Output the (x, y) coordinate of the center of the cell containing the given text.  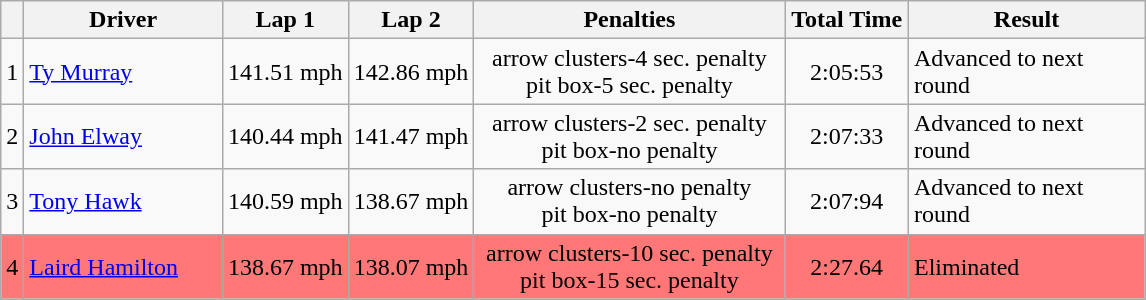
1 (12, 72)
2:05:53 (847, 72)
arrow clusters-no penaltypit box-no penalty (630, 202)
2 (12, 136)
Tony Hawk (124, 202)
141.51 mph (285, 72)
2:07:33 (847, 136)
2:07:94 (847, 202)
3 (12, 202)
Eliminated (1026, 266)
Result (1026, 20)
Lap 1 (285, 20)
Penalties (630, 20)
John Elway (124, 136)
Lap 2 (411, 20)
2:27.64 (847, 266)
138.07 mph (411, 266)
141.47 mph (411, 136)
arrow clusters-10 sec. penaltypit box-15 sec. penalty (630, 266)
140.59 mph (285, 202)
4 (12, 266)
Laird Hamilton (124, 266)
arrow clusters-2 sec. penaltypit box-no penalty (630, 136)
142.86 mph (411, 72)
140.44 mph (285, 136)
arrow clusters-4 sec. penaltypit box-5 sec. penalty (630, 72)
Ty Murray (124, 72)
Total Time (847, 20)
Driver (124, 20)
